Return the [x, y] coordinate for the center point of the cell that contains the specified text.  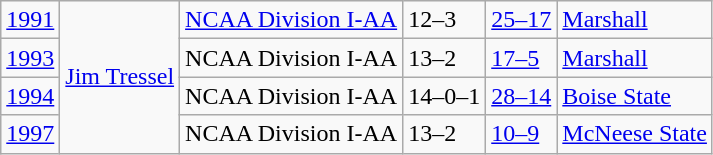
1994 [30, 96]
Jim Tressel [120, 77]
14–0–1 [444, 96]
Boise State [635, 96]
10–9 [522, 134]
1991 [30, 20]
25–17 [522, 20]
28–14 [522, 96]
12–3 [444, 20]
17–5 [522, 58]
1997 [30, 134]
1993 [30, 58]
McNeese State [635, 134]
